Search for the cell housing the specified text and yield its [x, y] center coordinate. 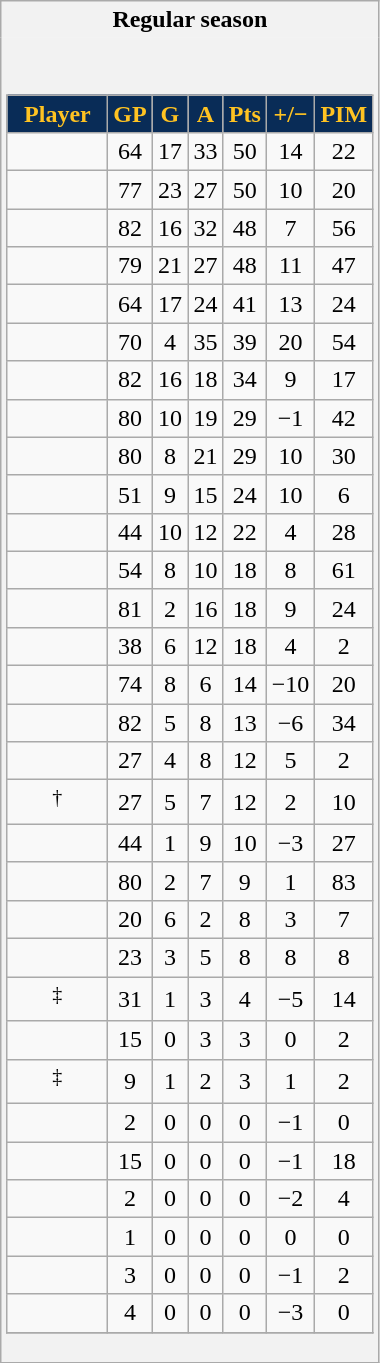
Regular season [190, 20]
A [206, 114]
11 [290, 266]
51 [130, 494]
74 [130, 685]
−10 [290, 685]
56 [344, 228]
30 [344, 456]
42 [344, 418]
+/− [290, 114]
77 [130, 190]
G [170, 114]
70 [130, 342]
GP [130, 114]
Pts [244, 114]
−6 [290, 723]
47 [344, 266]
−5 [290, 1000]
Player [58, 114]
−2 [290, 1199]
83 [344, 881]
28 [344, 532]
38 [130, 646]
41 [244, 304]
79 [130, 266]
19 [206, 418]
39 [244, 342]
61 [344, 570]
32 [206, 228]
81 [130, 608]
† [58, 802]
33 [206, 152]
PIM [344, 114]
35 [206, 342]
31 [130, 1000]
